Detect which cell encompasses the target text, then output its (X, Y) center coordinate. 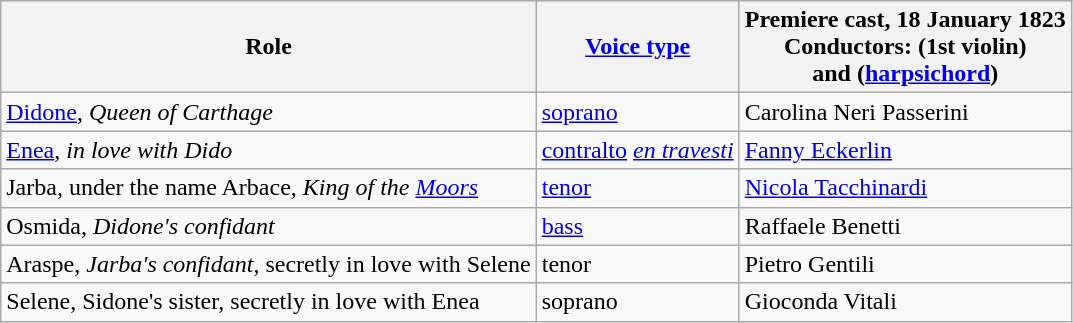
Didone, Queen of Carthage (268, 112)
Enea, in love with Dido (268, 150)
contralto en travesti (638, 150)
Raffaele Benetti (905, 226)
Pietro Gentili (905, 264)
Nicola Tacchinardi (905, 188)
Gioconda Vitali (905, 302)
bass (638, 226)
Premiere cast, 18 January 1823Conductors: (1st violin)and (harpsichord) (905, 47)
Osmida, Didone's confidant (268, 226)
Voice type (638, 47)
Selene, Sidone's sister, secretly in love with Enea (268, 302)
Role (268, 47)
Fanny Eckerlin (905, 150)
Jarba, under the name Arbace, King of the Moors (268, 188)
Araspe, Jarba's confidant, secretly in love with Selene (268, 264)
Carolina Neri Passerini (905, 112)
